For the text-containing cell, return its midpoint in (x, y) coordinate format. 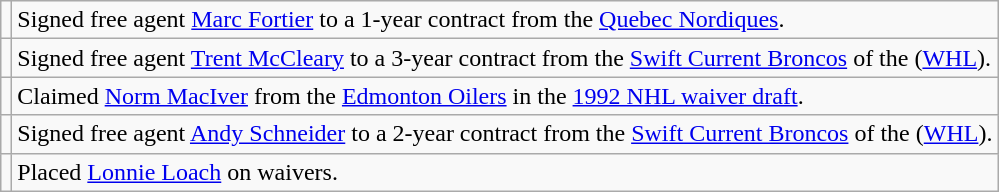
Placed Lonnie Loach on waivers. (505, 172)
Signed free agent Andy Schneider to a 2-year contract from the Swift Current Broncos of the (WHL). (505, 134)
Signed free agent Trent McCleary to a 3-year contract from the Swift Current Broncos of the (WHL). (505, 58)
Signed free agent Marc Fortier to a 1-year contract from the Quebec Nordiques. (505, 20)
Claimed Norm MacIver from the Edmonton Oilers in the 1992 NHL waiver draft. (505, 96)
